Provide the [X, Y] coordinate of the cell's center where the given text is located.  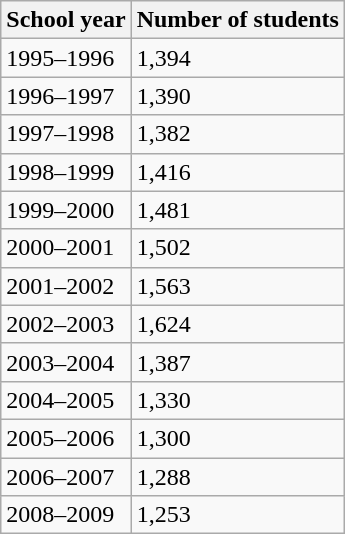
2006–2007 [66, 477]
2000–2001 [66, 248]
1,502 [238, 248]
1,416 [238, 172]
1,382 [238, 134]
2005–2006 [66, 438]
Number of students [238, 20]
2004–2005 [66, 400]
2001–2002 [66, 286]
1,387 [238, 362]
1,390 [238, 96]
2008–2009 [66, 515]
1999–2000 [66, 210]
1997–1998 [66, 134]
1,330 [238, 400]
1,253 [238, 515]
1,563 [238, 286]
1,288 [238, 477]
1,624 [238, 324]
2003–2004 [66, 362]
2002–2003 [66, 324]
1998–1999 [66, 172]
1995–1996 [66, 58]
School year [66, 20]
1,481 [238, 210]
1,394 [238, 58]
1,300 [238, 438]
1996–1997 [66, 96]
